Detect which cell encompasses the target text, then output its (x, y) center coordinate. 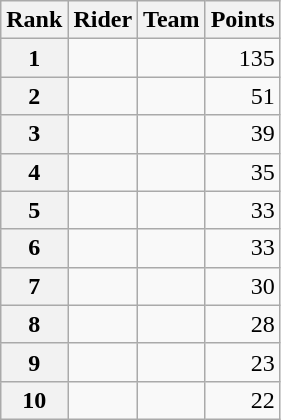
10 (34, 400)
9 (34, 362)
6 (34, 248)
35 (242, 172)
3 (34, 134)
30 (242, 286)
2 (34, 96)
39 (242, 134)
23 (242, 362)
1 (34, 58)
Rank (34, 20)
Points (242, 20)
5 (34, 210)
51 (242, 96)
28 (242, 324)
Rider (103, 20)
135 (242, 58)
4 (34, 172)
22 (242, 400)
8 (34, 324)
7 (34, 286)
Team (172, 20)
